From the cell containing the given text, extract its center point as (X, Y) coordinate. 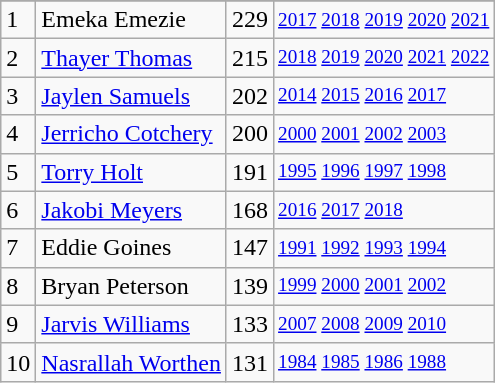
Jerricho Cotchery (132, 134)
2000 2001 2002 2003 (384, 134)
Jarvis Williams (132, 324)
191 (250, 172)
1999 2000 2001 2002 (384, 286)
131 (250, 362)
202 (250, 96)
2018 2019 2020 2021 2022 (384, 58)
4 (18, 134)
Nasrallah Worthen (132, 362)
133 (250, 324)
Thayer Thomas (132, 58)
229 (250, 20)
Eddie Goines (132, 248)
3 (18, 96)
Torry Holt (132, 172)
Jakobi Meyers (132, 210)
200 (250, 134)
6 (18, 210)
1984 1985 1986 1988 (384, 362)
1 (18, 20)
1995 1996 1997 1998 (384, 172)
215 (250, 58)
2017 2018 2019 2020 2021 (384, 20)
2007 2008 2009 2010 (384, 324)
8 (18, 286)
2 (18, 58)
2016 2017 2018 (384, 210)
1991 1992 1993 1994 (384, 248)
Bryan Peterson (132, 286)
5 (18, 172)
7 (18, 248)
Emeka Emezie (132, 20)
147 (250, 248)
168 (250, 210)
139 (250, 286)
2014 2015 2016 2017 (384, 96)
Jaylen Samuels (132, 96)
9 (18, 324)
10 (18, 362)
